Capture the cell that displays the provided text and extract its (x, y) central coordinate. 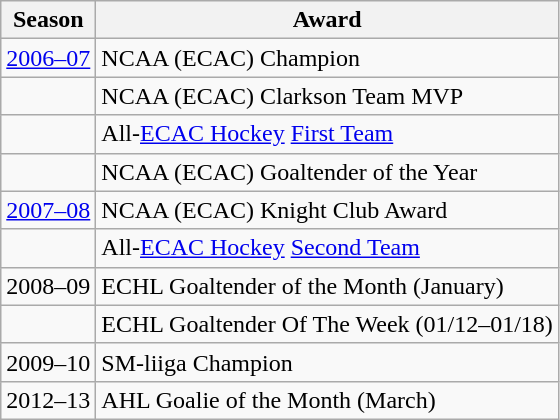
NCAA (ECAC) Goaltender of the Year (328, 172)
2006–07 (48, 58)
2009–10 (48, 362)
ECHL Goaltender Of The Week (01/12–01/18) (328, 324)
ECHL Goaltender of the Month (January) (328, 286)
SM-liiga Champion (328, 362)
Award (328, 20)
AHL Goalie of the Month (March) (328, 400)
NCAA (ECAC) Clarkson Team MVP (328, 96)
2007–08 (48, 210)
NCAA (ECAC) Champion (328, 58)
NCAA (ECAC) Knight Club Award (328, 210)
2008–09 (48, 286)
All-ECAC Hockey Second Team (328, 248)
All-ECAC Hockey First Team (328, 134)
Season (48, 20)
2012–13 (48, 400)
